Detect which cell encompasses the target text, then output its (X, Y) center coordinate. 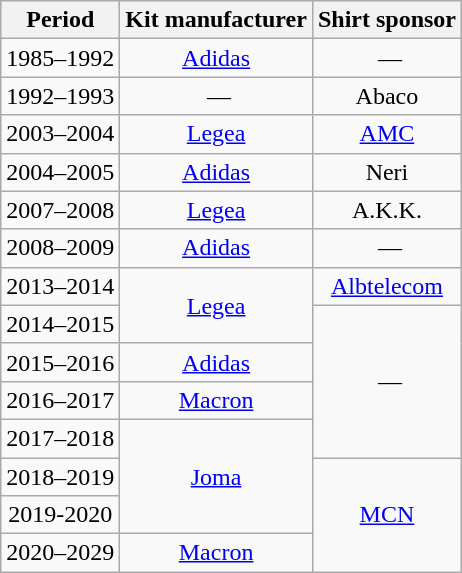
Period (60, 20)
2018–2019 (60, 477)
2014–2015 (60, 324)
Neri (386, 172)
2003–2004 (60, 134)
Abaco (386, 96)
Albtelecom (386, 286)
AMC (386, 134)
Joma (216, 476)
2016–2017 (60, 400)
Kit manufacturer (216, 20)
2015–2016 (60, 362)
A.K.K. (386, 210)
2017–2018 (60, 438)
2019-2020 (60, 515)
1992–1993 (60, 96)
MCN (386, 515)
2007–2008 (60, 210)
2013–2014 (60, 286)
2020–2029 (60, 553)
2004–2005 (60, 172)
1985–1992 (60, 58)
2008–2009 (60, 248)
Shirt sponsor (386, 20)
